From the cell containing the given text, extract its center point as [X, Y] coordinate. 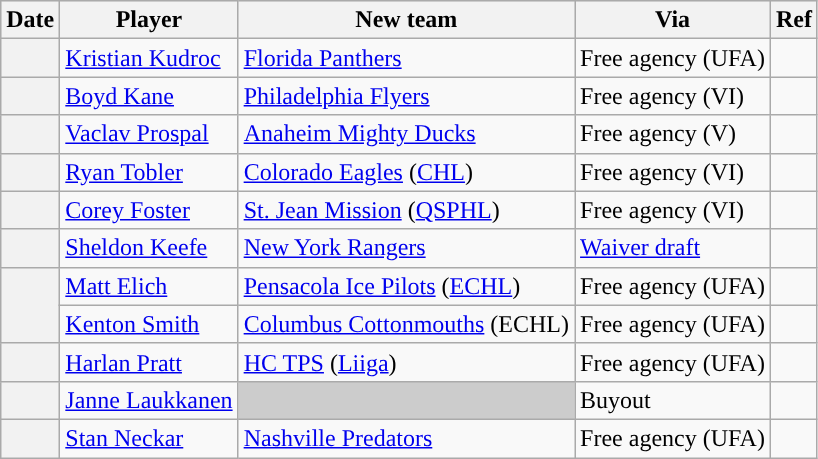
St. Jean Mission (QSPHL) [406, 210]
Date [30, 20]
Stan Neckar [149, 438]
Via [673, 20]
Waiver draft [673, 248]
New team [406, 20]
Harlan Pratt [149, 362]
New York Rangers [406, 248]
Kenton Smith [149, 324]
Anaheim Mighty Ducks [406, 134]
Philadelphia Flyers [406, 96]
Corey Foster [149, 210]
Columbus Cottonmouths (ECHL) [406, 324]
Boyd Kane [149, 96]
Pensacola Ice Pilots (ECHL) [406, 286]
HC TPS (Liiga) [406, 362]
Ref [794, 20]
Colorado Eagles (CHL) [406, 172]
Buyout [673, 400]
Vaclav Prospal [149, 134]
Matt Elich [149, 286]
Sheldon Keefe [149, 248]
Kristian Kudroc [149, 58]
Nashville Predators [406, 438]
Florida Panthers [406, 58]
Player [149, 20]
Janne Laukkanen [149, 400]
Free agency (V) [673, 134]
Ryan Tobler [149, 172]
